Search for the cell housing the specified text and yield its (X, Y) center coordinate. 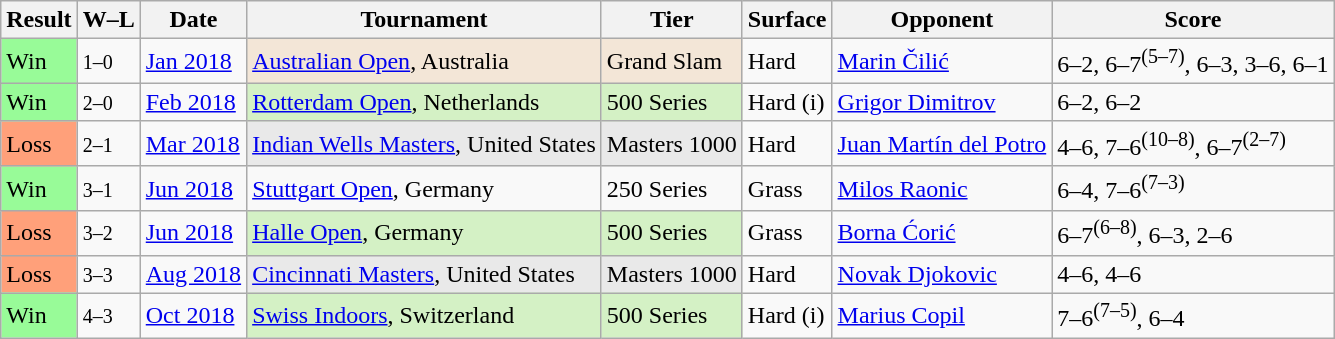
Halle Open, Germany (424, 234)
Marius Copil (942, 316)
Indian Wells Masters, United States (424, 144)
Tournament (424, 20)
Opponent (942, 20)
Result (39, 20)
2–1 (108, 144)
W–L (108, 20)
Borna Ćorić (942, 234)
Jan 2018 (193, 62)
Oct 2018 (193, 316)
6–7(6–8), 6–3, 2–6 (1193, 234)
6–4, 7–6(7–3) (1193, 188)
1–0 (108, 62)
Mar 2018 (193, 144)
Novak Djokovic (942, 274)
Score (1193, 20)
3–1 (108, 188)
Grand Slam (672, 62)
3–3 (108, 274)
Swiss Indoors, Switzerland (424, 316)
Grigor Dimitrov (942, 102)
Rotterdam Open, Netherlands (424, 102)
6–2, 6–2 (1193, 102)
4–6, 7–6(10–8), 6–7(2–7) (1193, 144)
250 Series (672, 188)
2–0 (108, 102)
Australian Open, Australia (424, 62)
Cincinnati Masters, United States (424, 274)
7–6(7–5), 6–4 (1193, 316)
Date (193, 20)
Stuttgart Open, Germany (424, 188)
Feb 2018 (193, 102)
Tier (672, 20)
4–3 (108, 316)
Surface (787, 20)
Juan Martín del Potro (942, 144)
Aug 2018 (193, 274)
3–2 (108, 234)
Milos Raonic (942, 188)
4–6, 4–6 (1193, 274)
Marin Čilić (942, 62)
6–2, 6–7(5–7), 6–3, 3–6, 6–1 (1193, 62)
